Detect which cell encompasses the target text, then output its [X, Y] center coordinate. 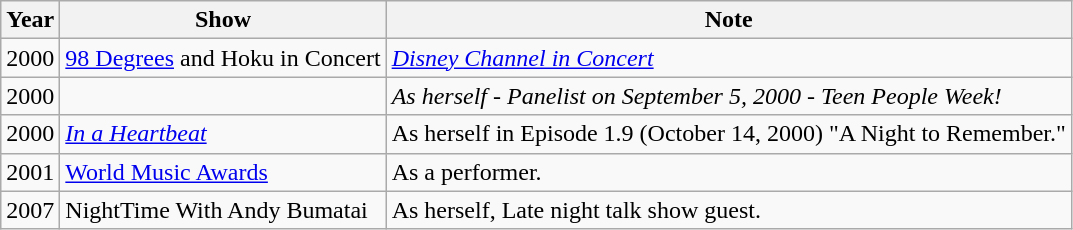
Note [728, 20]
Show [223, 20]
In a Heartbeat [223, 134]
World Music Awards [223, 172]
Year [30, 20]
As herself - Panelist on September 5, 2000 - Teen People Week! [728, 96]
As herself in Episode 1.9 (October 14, 2000) "A Night to Remember." [728, 134]
Disney Channel in Concert [728, 58]
As a performer. [728, 172]
2001 [30, 172]
98 Degrees and Hoku in Concert [223, 58]
As herself, Late night talk show guest. [728, 210]
2007 [30, 210]
NightTime With Andy Bumatai [223, 210]
